Return (X, Y) of the center of cell containing provided text 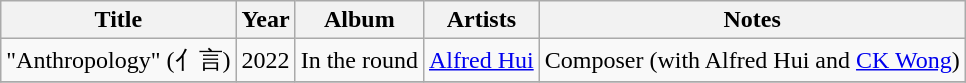
Title (118, 20)
Alfred Hui (481, 60)
Artists (481, 20)
Notes (752, 20)
"Anthropology" (亻言) (118, 60)
Year (266, 20)
2022 (266, 60)
In the round (359, 60)
Composer (with Alfred Hui and CK Wong) (752, 60)
Album (359, 20)
